Determine the (X, Y) coordinate at the center of the cell enclosing the given text.  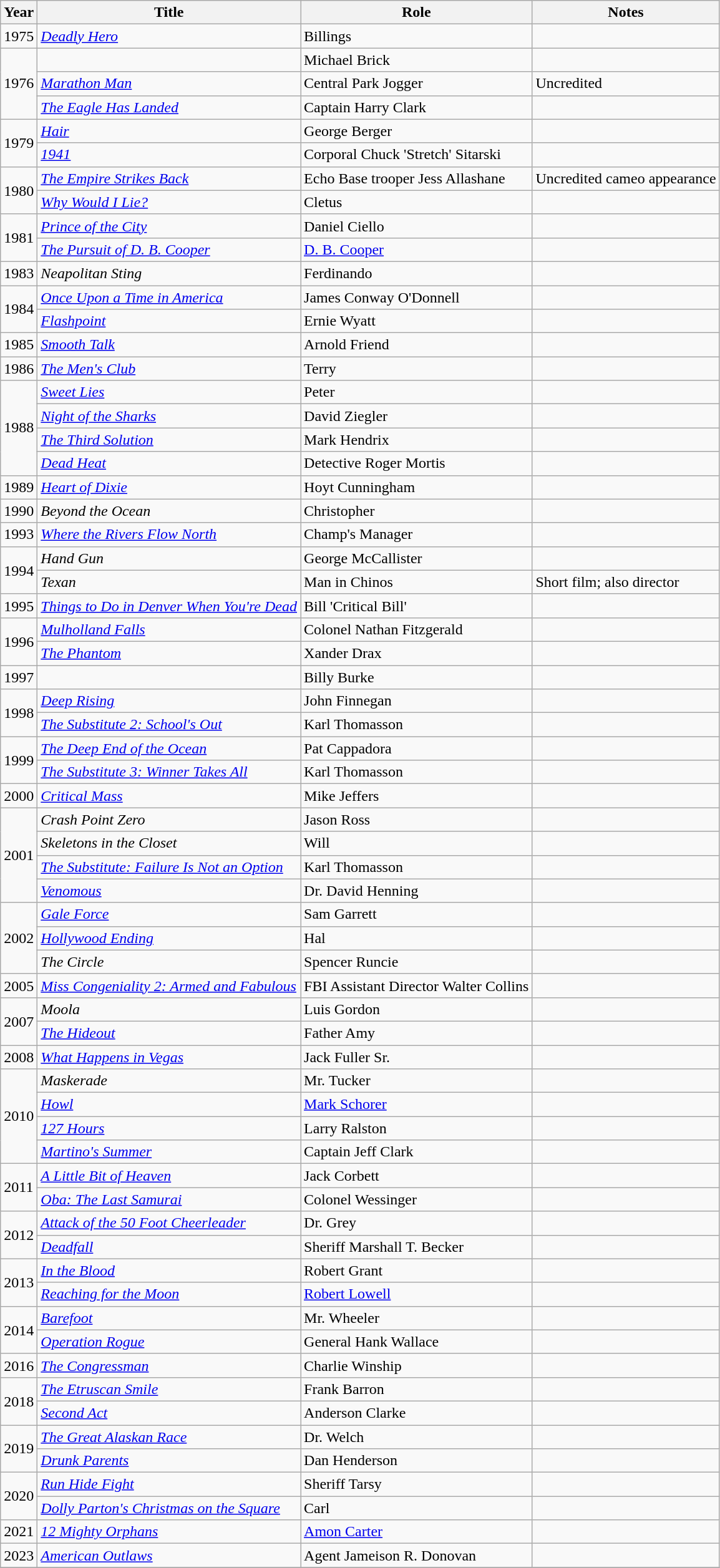
Daniel Ciello (417, 226)
D. B. Cooper (417, 249)
Dr. David Henning (417, 891)
127 Hours (169, 1128)
Spencer Runcie (417, 962)
1997 (19, 677)
Sheriff Tarsy (417, 1484)
Oba: The Last Samurai (169, 1199)
Attack of the 50 Foot Cheerleader (169, 1223)
Title (169, 12)
Barefoot (169, 1318)
Echo Base trooper Jess Allashane (417, 178)
1986 (19, 369)
12 Mighty Orphans (169, 1532)
Dolly Parton's Christmas on the Square (169, 1508)
1984 (19, 309)
Jack Fuller Sr. (417, 1057)
Heart of Dixie (169, 487)
2023 (19, 1556)
The Third Solution (169, 440)
Frank Barron (417, 1389)
Mark Hendrix (417, 440)
Dan Henderson (417, 1461)
The Congressman (169, 1365)
Hand Gun (169, 558)
Carl (417, 1508)
The Substitute 2: School's Out (169, 725)
1980 (19, 190)
Hair (169, 131)
1993 (19, 535)
Maskerade (169, 1081)
Central Park Jogger (417, 84)
1988 (19, 428)
Prince of the City (169, 226)
George Berger (417, 131)
The Deep End of the Ocean (169, 748)
Drunk Parents (169, 1461)
General Hank Wallace (417, 1342)
Reaching for the Moon (169, 1294)
Deadfall (169, 1247)
1983 (19, 273)
Uncredited (626, 84)
Once Upon a Time in America (169, 298)
Mr. Wheeler (417, 1318)
1989 (19, 487)
Colonel Nathan Fitzgerald (417, 629)
Neapolitan Sting (169, 273)
2020 (19, 1496)
2001 (19, 855)
The Men's Club (169, 369)
Christopher (417, 511)
Robert Lowell (417, 1294)
Terry (417, 369)
Champ's Manager (417, 535)
1976 (19, 84)
1985 (19, 345)
Second Act (169, 1413)
Where the Rivers Flow North (169, 535)
Bill 'Critical Bill' (417, 606)
1975 (19, 36)
1998 (19, 713)
Jack Corbett (417, 1176)
1996 (19, 641)
FBI Assistant Director Walter Collins (417, 985)
Corporal Chuck 'Stretch' Sitarski (417, 155)
2018 (19, 1401)
Arnold Friend (417, 345)
2016 (19, 1365)
Dr. Grey (417, 1223)
Captain Jeff Clark (417, 1152)
The Great Alaskan Race (169, 1436)
Jason Ross (417, 820)
Hoyt Cunningham (417, 487)
Year (19, 12)
Larry Ralston (417, 1128)
Notes (626, 12)
Anderson Clarke (417, 1413)
Ferdinando (417, 273)
Beyond the Ocean (169, 511)
Things to Do in Denver When You're Dead (169, 606)
Billings (417, 36)
1979 (19, 143)
2011 (19, 1188)
2019 (19, 1448)
2010 (19, 1116)
Howl (169, 1105)
James Conway O'Donnell (417, 298)
Mike Jeffers (417, 796)
2012 (19, 1235)
1995 (19, 606)
The Hideout (169, 1033)
David Ziegler (417, 416)
What Happens in Vegas (169, 1057)
Michael Brick (417, 60)
Will (417, 843)
Mark Schorer (417, 1105)
A Little Bit of Heaven (169, 1176)
Billy Burke (417, 677)
Operation Rogue (169, 1342)
Charlie Winship (417, 1365)
Moola (169, 1009)
In the Blood (169, 1270)
Robert Grant (417, 1270)
Luis Gordon (417, 1009)
Pat Cappadora (417, 748)
Man in Chinos (417, 582)
Cletus (417, 202)
Marathon Man (169, 84)
Flashpoint (169, 321)
Sheriff Marshall T. Becker (417, 1247)
1999 (19, 760)
Father Amy (417, 1033)
Peter (417, 392)
The Etruscan Smile (169, 1389)
1990 (19, 511)
1981 (19, 238)
Sam Garrett (417, 914)
Run Hide Fight (169, 1484)
Dr. Welch (417, 1436)
Deadly Hero (169, 36)
Mr. Tucker (417, 1081)
2005 (19, 985)
Ernie Wyatt (417, 321)
2013 (19, 1282)
Agent Jameison R. Donovan (417, 1556)
Smooth Talk (169, 345)
Mulholland Falls (169, 629)
1941 (169, 155)
2014 (19, 1330)
Crash Point Zero (169, 820)
Critical Mass (169, 796)
Miss Congeniality 2: Armed and Fabulous (169, 985)
1994 (19, 570)
Dead Heat (169, 463)
The Circle (169, 962)
2008 (19, 1057)
The Substitute: Failure Is Not an Option (169, 867)
The Eagle Has Landed (169, 107)
The Empire Strikes Back (169, 178)
Texan (169, 582)
Skeletons in the Closet (169, 843)
2007 (19, 1021)
Amon Carter (417, 1532)
Xander Drax (417, 653)
Uncredited cameo appearance (626, 178)
Hal (417, 938)
Gale Force (169, 914)
John Finnegan (417, 701)
Colonel Wessinger (417, 1199)
2021 (19, 1532)
2000 (19, 796)
2002 (19, 938)
The Pursuit of D. B. Cooper (169, 249)
The Substitute 3: Winner Takes All (169, 772)
Why Would I Lie? (169, 202)
Venomous (169, 891)
Night of the Sharks (169, 416)
Deep Rising (169, 701)
American Outlaws (169, 1556)
Short film; also director (626, 582)
Martino's Summer (169, 1152)
The Phantom (169, 653)
Role (417, 12)
Sweet Lies (169, 392)
Captain Harry Clark (417, 107)
Hollywood Ending (169, 938)
George McCallister (417, 558)
Detective Roger Mortis (417, 463)
